Output the (x, y) coordinate of the center of the cell containing the given text.  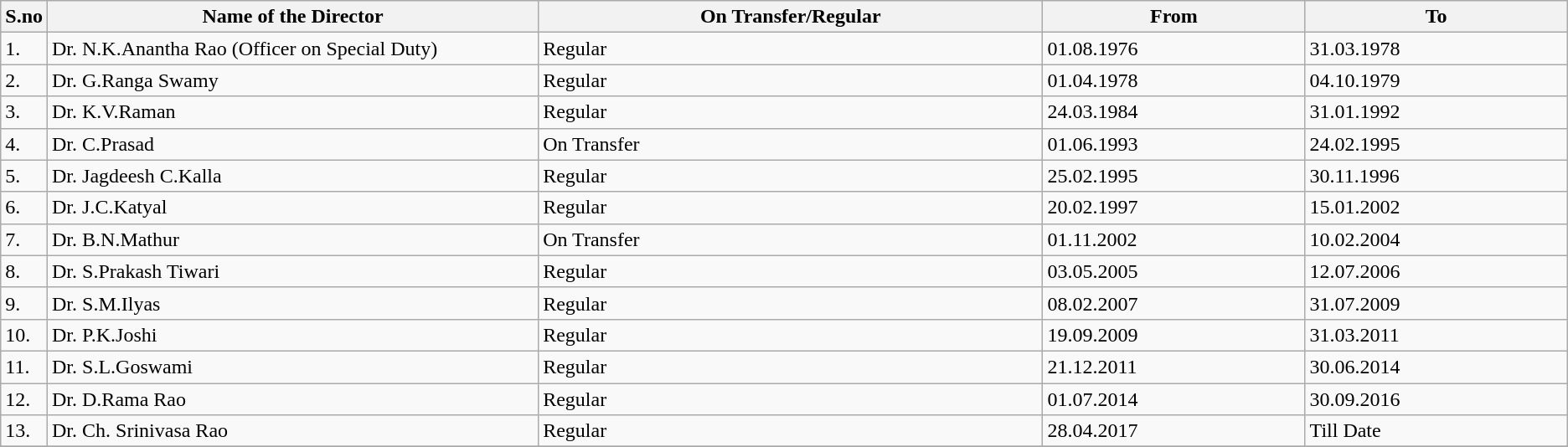
Till Date (1436, 431)
From (1174, 17)
15.01.2002 (1436, 208)
03.05.2005 (1174, 271)
4. (24, 144)
08.02.2007 (1174, 303)
Dr. C.Prasad (293, 144)
Dr. D.Rama Rao (293, 399)
28.04.2017 (1174, 431)
31.01.1992 (1436, 112)
10. (24, 335)
S.no (24, 17)
Dr. P.K.Joshi (293, 335)
Name of the Director (293, 17)
Dr. N.K.Anantha Rao (Officer on Special Duty) (293, 49)
Dr. Jagdeesh C.Kalla (293, 176)
7. (24, 239)
Dr. G.Ranga Swamy (293, 80)
13. (24, 431)
11. (24, 367)
01.11.2002 (1174, 239)
5. (24, 176)
20.02.1997 (1174, 208)
Dr. K.V.Raman (293, 112)
31.03.1978 (1436, 49)
21.12.2011 (1174, 367)
Dr. Ch. Srinivasa Rao (293, 431)
2. (24, 80)
30.11.1996 (1436, 176)
9. (24, 303)
12.07.2006 (1436, 271)
31.07.2009 (1436, 303)
Dr. S.M.Ilyas (293, 303)
Dr. S.Prakash Tiwari (293, 271)
04.10.1979 (1436, 80)
Dr. B.N.Mathur (293, 239)
To (1436, 17)
3. (24, 112)
On Transfer/Regular (791, 17)
01.07.2014 (1174, 399)
30.06.2014 (1436, 367)
10.02.2004 (1436, 239)
31.03.2011 (1436, 335)
01.08.1976 (1174, 49)
24.03.1984 (1174, 112)
25.02.1995 (1174, 176)
30.09.2016 (1436, 399)
8. (24, 271)
24.02.1995 (1436, 144)
12. (24, 399)
6. (24, 208)
01.06.1993 (1174, 144)
Dr. J.C.Katyal (293, 208)
Dr. S.L.Goswami (293, 367)
19.09.2009 (1174, 335)
01.04.1978 (1174, 80)
1. (24, 49)
